From the cell containing the given text, extract its center point as [x, y] coordinate. 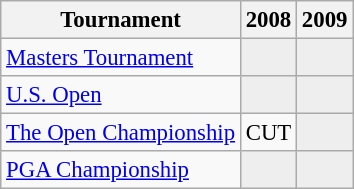
PGA Championship [121, 170]
2008 [268, 20]
U.S. Open [121, 95]
CUT [268, 133]
The Open Championship [121, 133]
2009 [325, 20]
Tournament [121, 20]
Masters Tournament [121, 58]
